Return the [X, Y] coordinate for the center point of the cell that contains the specified text.  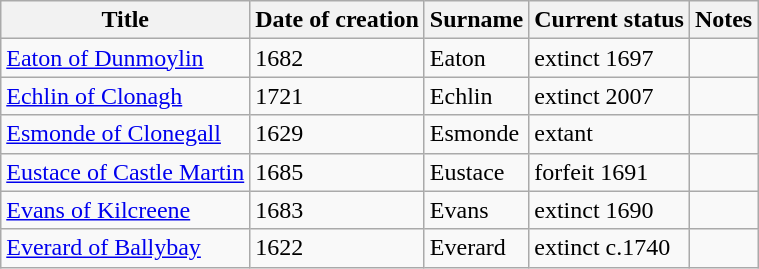
extinct 1697 [610, 58]
Esmonde [476, 134]
Eustace of Castle Martin [126, 172]
extinct 1690 [610, 210]
1685 [338, 172]
1629 [338, 134]
1683 [338, 210]
Everard of Ballybay [126, 248]
Esmonde of Clonegall [126, 134]
Everard [476, 248]
1622 [338, 248]
Echlin [476, 96]
1721 [338, 96]
extinct c.1740 [610, 248]
Date of creation [338, 20]
Eustace [476, 172]
1682 [338, 58]
Echlin of Clonagh [126, 96]
Notes [723, 20]
extinct 2007 [610, 96]
Eaton [476, 58]
extant [610, 134]
Evans [476, 210]
Evans of Kilcreene [126, 210]
Surname [476, 20]
Current status [610, 20]
Eaton of Dunmoylin [126, 58]
Title [126, 20]
forfeit 1691 [610, 172]
